Output the (X, Y) coordinate of the center of the cell containing the given text.  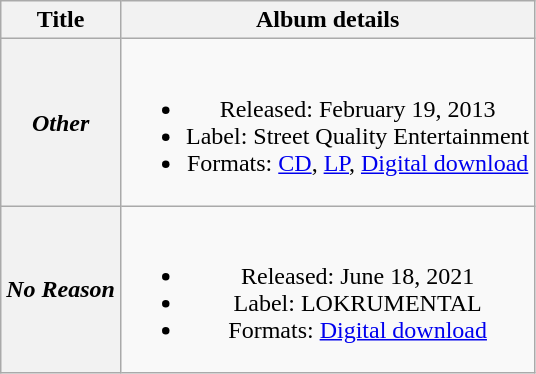
Album details (327, 20)
Other (61, 122)
No Reason (61, 290)
Released: February 19, 2013Label: Street Quality EntertainmentFormats: CD, LP, Digital download (327, 122)
Title (61, 20)
Released: June 18, 2021Label: LOKRUMENTALFormats: Digital download (327, 290)
